Locate the cell with the specified text and output its [X, Y] center coordinate. 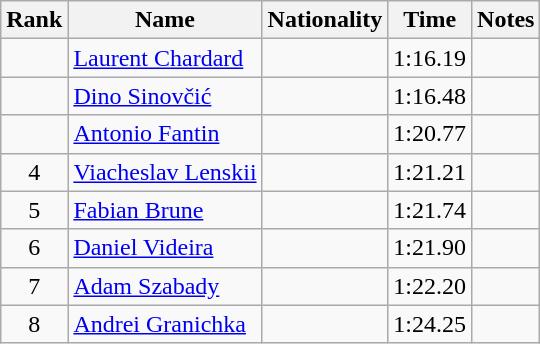
Time [430, 20]
Laurent Chardard [165, 58]
Adam Szabady [165, 286]
8 [34, 324]
Notes [506, 20]
Andrei Granichka [165, 324]
Rank [34, 20]
1:21.90 [430, 248]
1:21.21 [430, 172]
Daniel Videira [165, 248]
4 [34, 172]
Dino Sinovčić [165, 96]
1:20.77 [430, 134]
Viacheslav Lenskii [165, 172]
1:21.74 [430, 210]
Name [165, 20]
Fabian Brune [165, 210]
7 [34, 286]
Nationality [325, 20]
Antonio Fantin [165, 134]
1:22.20 [430, 286]
1:16.48 [430, 96]
5 [34, 210]
1:16.19 [430, 58]
6 [34, 248]
1:24.25 [430, 324]
